Identify which cell holds the provided text, then report its [x, y] central coordinate. 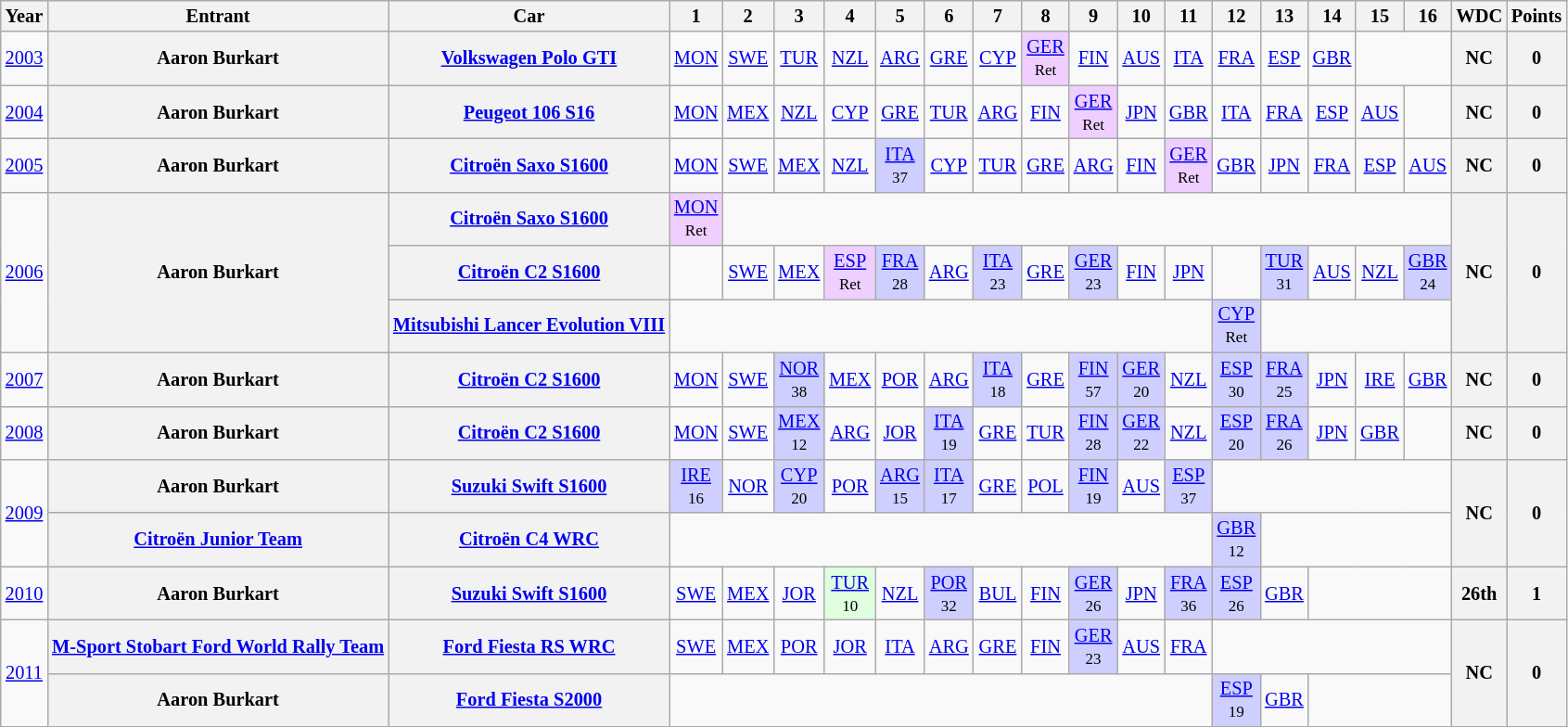
BUL [998, 593]
Citroën C4 WRC [529, 540]
ITA19 [950, 433]
WDC [1479, 16]
ITA17 [950, 486]
Peugeot 106 S16 [529, 112]
Volkswagen Polo GTI [529, 58]
11 [1189, 16]
TUR10 [849, 593]
NOR [747, 486]
4 [849, 16]
CYP20 [799, 486]
2006 [24, 273]
FRA28 [899, 273]
IRE16 [695, 486]
NOR38 [799, 379]
Mitsubishi Lancer Evolution VIII [529, 325]
2 [747, 16]
2003 [24, 58]
12 [1237, 16]
ESPRet [849, 273]
ESP30 [1237, 379]
GER22 [1141, 433]
POR32 [950, 593]
ARG15 [899, 486]
10 [1141, 16]
2005 [24, 165]
TUR31 [1284, 273]
FRA25 [1284, 379]
16 [1428, 16]
ESP37 [1189, 486]
2011 [24, 673]
FIN28 [1094, 433]
2010 [24, 593]
FIN19 [1094, 486]
GER26 [1094, 593]
IRE [1380, 379]
8 [1045, 16]
2009 [24, 512]
M-Sport Stobart Ford World Rally Team [218, 646]
7 [998, 16]
15 [1380, 16]
MEX12 [799, 433]
ESP26 [1237, 593]
GBR12 [1237, 540]
CYPRet [1237, 325]
FRA26 [1284, 433]
ESP19 [1237, 700]
Year [24, 16]
ITA37 [899, 165]
Citroën Junior Team [218, 540]
Car [529, 16]
2008 [24, 433]
POL [1045, 486]
Entrant [218, 16]
3 [799, 16]
5 [899, 16]
14 [1332, 16]
ITA23 [998, 273]
13 [1284, 16]
ESP20 [1237, 433]
9 [1094, 16]
26th [1479, 593]
2007 [24, 379]
FIN57 [1094, 379]
2004 [24, 112]
Ford Fiesta S2000 [529, 700]
ITA18 [998, 379]
GER20 [1141, 379]
6 [950, 16]
MONRet [695, 219]
Points [1536, 16]
Ford Fiesta RS WRC [529, 646]
GBR24 [1428, 273]
FRA36 [1189, 593]
